Identify which cell holds the provided text, then report its [x, y] central coordinate. 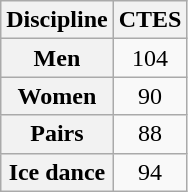
Women [57, 96]
88 [150, 134]
Pairs [57, 134]
CTES [150, 20]
Discipline [57, 20]
Ice dance [57, 172]
104 [150, 58]
Men [57, 58]
94 [150, 172]
90 [150, 96]
